Provide the [x, y] coordinate of the cell's center where the given text is located.  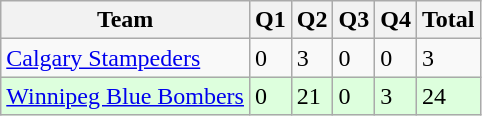
Total [448, 20]
Q4 [396, 20]
Team [126, 20]
Calgary Stampeders [126, 58]
Q3 [354, 20]
24 [448, 96]
Q2 [312, 20]
21 [312, 96]
Winnipeg Blue Bombers [126, 96]
Q1 [270, 20]
